Capture the cell that displays the provided text and extract its (x, y) central coordinate. 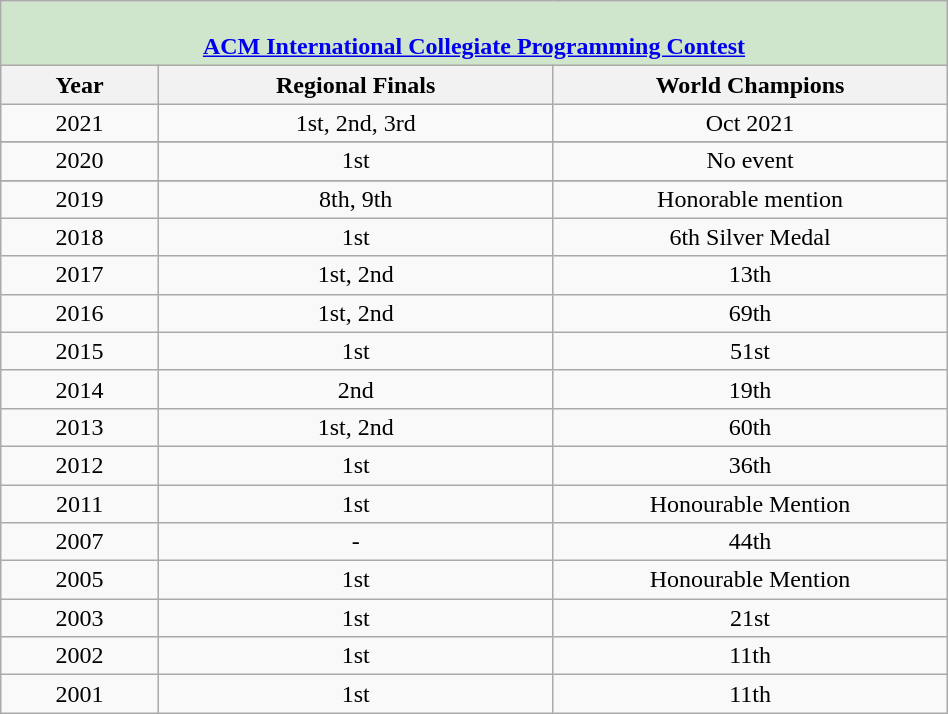
Oct 2021 (750, 123)
World Champions (750, 85)
60th (750, 427)
2020 (80, 161)
2nd (355, 389)
2003 (80, 618)
1st, 2nd, 3rd (355, 123)
2005 (80, 580)
21st (750, 618)
51st (750, 351)
2013 (80, 427)
Regional Finals (355, 85)
2012 (80, 465)
44th (750, 542)
2014 (80, 389)
2019 (80, 199)
2002 (80, 656)
2018 (80, 237)
2007 (80, 542)
2015 (80, 351)
2011 (80, 503)
2017 (80, 275)
2021 (80, 123)
6th Silver Medal (750, 237)
- (355, 542)
69th (750, 313)
19th (750, 389)
Honorable mention (750, 199)
ACM International Collegiate Programming Contest (474, 34)
36th (750, 465)
13th (750, 275)
No event (750, 161)
2001 (80, 694)
8th, 9th (355, 199)
2016 (80, 313)
Year (80, 85)
